Output the (x, y) coordinate of the center of the cell containing the given text.  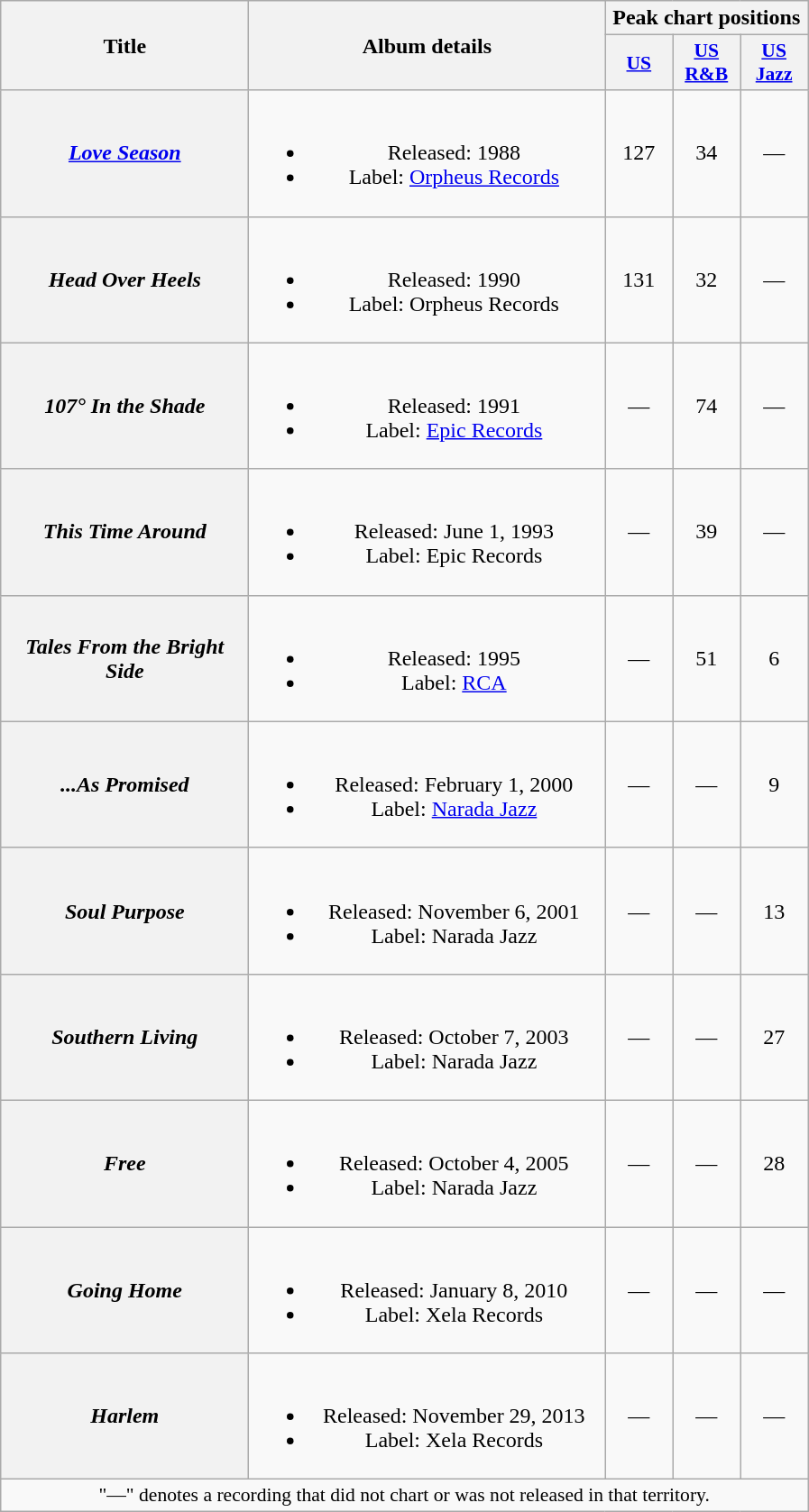
34 (707, 153)
Love Season (124, 153)
Peak chart positions (707, 18)
US (639, 63)
131 (639, 279)
Released: 1995Label: RCA (427, 658)
32 (707, 279)
...As Promised (124, 784)
Released: 1990Label: Orpheus Records (427, 279)
Released: 1988Label: Orpheus Records (427, 153)
Released: January 8, 2010Label: Xela Records (427, 1289)
Released: 1991Label: Epic Records (427, 406)
Southern Living (124, 1037)
74 (707, 406)
Going Home (124, 1289)
US R&B (707, 63)
27 (774, 1037)
Released: October 4, 2005Label: Narada Jazz (427, 1163)
13 (774, 911)
Released: November 29, 2013Label: Xela Records (427, 1416)
6 (774, 658)
Released: October 7, 2003Label: Narada Jazz (427, 1037)
39 (707, 532)
Album details (427, 45)
This Time Around (124, 532)
51 (707, 658)
Released: November 6, 2001Label: Narada Jazz (427, 911)
Soul Purpose (124, 911)
Released: June 1, 1993Label: Epic Records (427, 532)
Head Over Heels (124, 279)
Harlem (124, 1416)
Title (124, 45)
28 (774, 1163)
Tales From the Bright Side (124, 658)
Released: February 1, 2000Label: Narada Jazz (427, 784)
127 (639, 153)
US Jazz (774, 63)
"—" denotes a recording that did not chart or was not released in that territory. (404, 1496)
107° In the Shade (124, 406)
9 (774, 784)
Free (124, 1163)
